Detect which cell encompasses the target text, then output its [x, y] center coordinate. 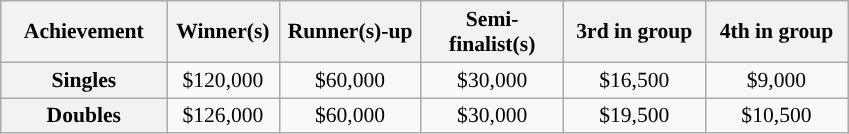
$120,000 [223, 80]
4th in group [776, 32]
3rd in group [634, 32]
$126,000 [223, 116]
Semi-finalist(s) [492, 32]
Winner(s) [223, 32]
$16,500 [634, 80]
Achievement [84, 32]
$10,500 [776, 116]
$19,500 [634, 116]
$9,000 [776, 80]
Runner(s)-up [350, 32]
Singles [84, 80]
Doubles [84, 116]
